Extract the [x, y] coordinate from the center of the cell holding the provided text.  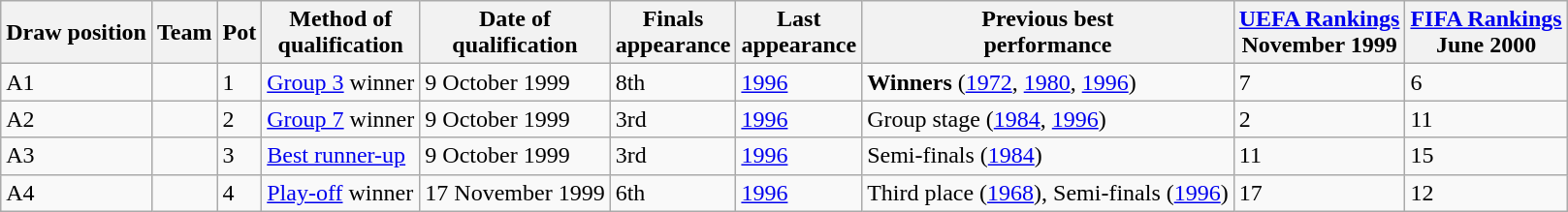
Lastappearance [799, 33]
3 [240, 156]
Previous bestperformance [1048, 33]
Finalsappearance [673, 33]
15 [1486, 156]
Play-off winner [341, 193]
Semi-finals (1984) [1048, 156]
UEFA RankingsNovember 1999 [1319, 33]
A4 [77, 193]
Third place (1968), Semi-finals (1996) [1048, 193]
Group 3 winner [341, 82]
Date ofqualification [515, 33]
Winners (1972, 1980, 1996) [1048, 82]
6th [673, 193]
Team [184, 33]
1 [240, 82]
A2 [77, 119]
Best runner-up [341, 156]
Draw position [77, 33]
6 [1486, 82]
8th [673, 82]
FIFA RankingsJune 2000 [1486, 33]
A3 [77, 156]
A1 [77, 82]
7 [1319, 82]
17 November 1999 [515, 193]
Group stage (1984, 1996) [1048, 119]
Pot [240, 33]
17 [1319, 193]
4 [240, 193]
12 [1486, 193]
Group 7 winner [341, 119]
Method ofqualification [341, 33]
